For the text-containing cell, return its midpoint in [X, Y] coordinate format. 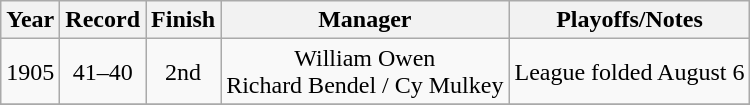
Manager [365, 20]
William Owen Richard Bendel / Cy Mulkey [365, 72]
Year [30, 20]
2nd [184, 72]
41–40 [103, 72]
Record [103, 20]
Finish [184, 20]
League folded August 6 [630, 72]
Playoffs/Notes [630, 20]
1905 [30, 72]
